Detect which cell encompasses the target text, then output its [X, Y] center coordinate. 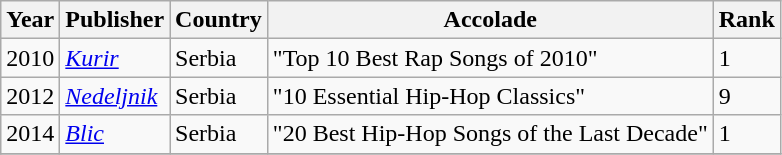
Rank [746, 20]
"20 Best Hip-Hop Songs of the Last Decade" [490, 134]
Accolade [490, 20]
"10 Essential Hip-Hop Classics" [490, 96]
Nedeljnik [115, 96]
2012 [30, 96]
Year [30, 20]
Blic [115, 134]
Country [219, 20]
Kurir [115, 58]
2010 [30, 58]
"Top 10 Best Rap Songs of 2010" [490, 58]
2014 [30, 134]
9 [746, 96]
Publisher [115, 20]
